Locate the cell with the specified text and output its [x, y] center coordinate. 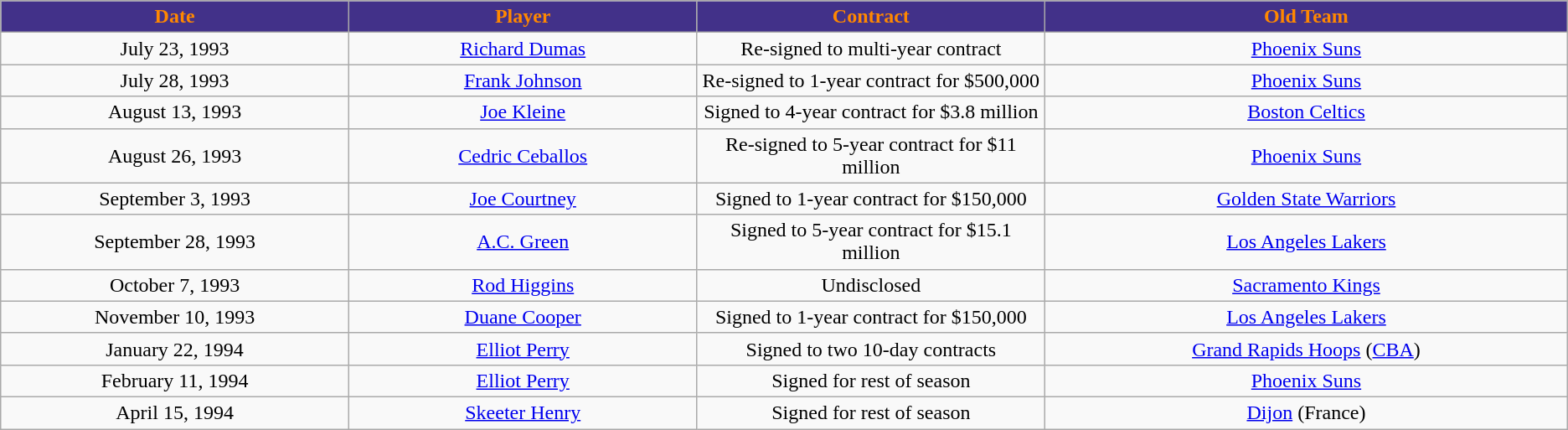
Joe Courtney [523, 199]
Signed to 5-year contract for $15.1 million [871, 241]
Signed to 4-year contract for $3.8 million [871, 112]
April 15, 1994 [175, 412]
September 28, 1993 [175, 241]
Re-signed to 5-year contract for $11 million [871, 156]
Boston Celtics [1307, 112]
October 7, 1993 [175, 285]
Cedric Ceballos [523, 156]
Signed to two 10-day contracts [871, 349]
Undisclosed [871, 285]
September 3, 1993 [175, 199]
January 22, 1994 [175, 349]
Joe Kleine [523, 112]
Richard Dumas [523, 49]
Re-signed to multi-year contract [871, 49]
Duane Cooper [523, 317]
July 23, 1993 [175, 49]
Dijon (France) [1307, 412]
July 28, 1993 [175, 80]
August 13, 1993 [175, 112]
Old Team [1307, 17]
Grand Rapids Hoops (CBA) [1307, 349]
August 26, 1993 [175, 156]
Player [523, 17]
Sacramento Kings [1307, 285]
Golden State Warriors [1307, 199]
Re-signed to 1-year contract for $500,000 [871, 80]
Rod Higgins [523, 285]
A.C. Green [523, 241]
February 11, 1994 [175, 381]
November 10, 1993 [175, 317]
Contract [871, 17]
Date [175, 17]
Skeeter Henry [523, 412]
Frank Johnson [523, 80]
